For the text-containing cell, return its midpoint in [x, y] coordinate format. 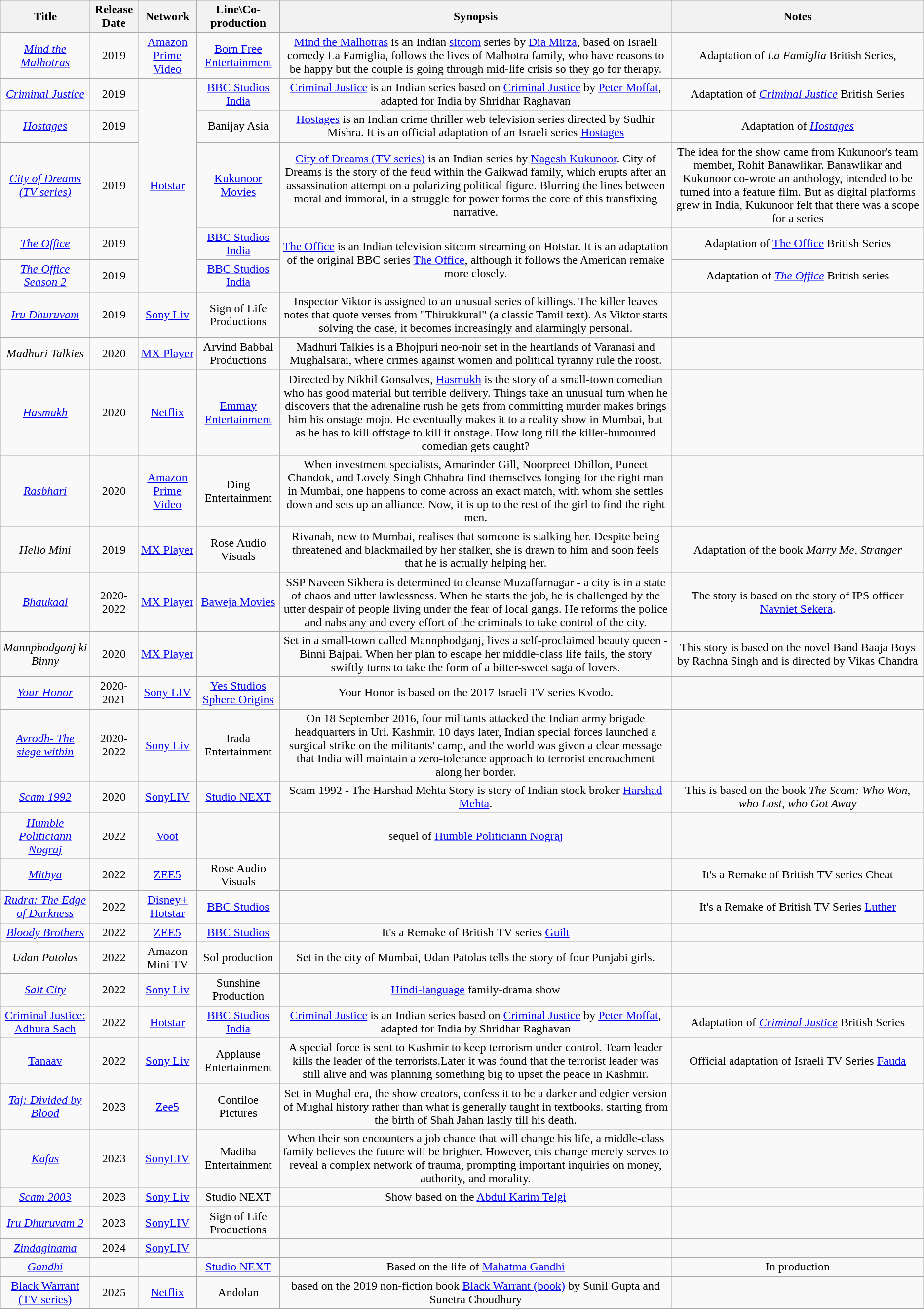
Contiloe Pictures [238, 1106]
Sunshine Production [238, 990]
City of Dreams (TV series) [45, 185]
The Office [45, 244]
Born Free Entertainment [238, 55]
Criminal Justice: Adhura Sach [45, 1022]
Mithya [45, 875]
Yes StudiosSphere Origins [238, 693]
Tanaav [45, 1061]
Zee5 [167, 1106]
Adaptation of The Office British Series [798, 244]
It's a Remake of British TV Series Luther [798, 907]
Mannphodganj ki Binny [45, 654]
Baweja Movies [238, 602]
Adaptation of La Famiglia British Series, [798, 55]
Scam 2003 [45, 1197]
Ding Entertainment [238, 491]
Bhaukaal [45, 602]
Official adaptation of Israeli TV Series Fauda [798, 1061]
Disney+ Hotstar [167, 907]
Iru Dhuruvam [45, 315]
Applause Entertainment [238, 1061]
Criminal Justice [45, 94]
Sony LIV [167, 693]
Mind the Malhotras [45, 55]
Network [167, 17]
This story is based on the novel Band Baaja Boys by Rachna Singh and is directed by Vikas Chandra [798, 654]
Madiba Entertainment [238, 1158]
Line\Co-production [238, 17]
Salt City [45, 990]
Amazon Mini TV [167, 958]
Hindi-language family-drama show [475, 990]
Your Honor is based on the 2017 Israeli TV series Kvodo. [475, 693]
Andolan [238, 1293]
The story is based on the story of IPS officer Navniet Sekera. [798, 602]
Scam 1992 [45, 797]
Gandhi [45, 1267]
Udan Patolas [45, 958]
Kukunoor Movies [238, 185]
Release Date [114, 17]
Hasmukh [45, 412]
Banijay Asia [238, 126]
Notes [798, 17]
It's a Remake of British TV series Guilt [475, 932]
Scam 1992 - The Harshad Mehta Story is story of Indian stock broker Harshad Mehta. [475, 797]
Black Warrant (TV series) [45, 1293]
Emmay Entertainment [238, 412]
It's a Remake of British TV series Cheat [798, 875]
Your Honor [45, 693]
Hello Mini [45, 550]
Madhuri Talkies [45, 354]
Adaptation of The Office British series [798, 276]
Avrodh- The siege within [45, 745]
Title [45, 17]
Hostages is an Indian crime thriller web television series directed by Sudhir Mishra. It is an official adaptation of an Israeli series Hostages [475, 126]
Rasbhari [45, 491]
based on the 2019 non-fiction book Black Warrant (book) by Sunil Gupta and Sunetra Choudhury [475, 1293]
Show based on the Abdul Karim Telgi [475, 1197]
2025 [114, 1293]
Kafas [45, 1158]
Taj: Divided by Blood [45, 1106]
Set in the city of Mumbai, Udan Patolas tells the story of four Punjabi girls. [475, 958]
Voot [167, 836]
Sol production [238, 958]
Irada Entertainment [238, 745]
Arvind Babbal Productions [238, 354]
Hostages [45, 126]
Humble Politiciann Nograj [45, 836]
Adaptation of the book Marry Me, Stranger [798, 550]
Synopsis [475, 17]
Rudra: The Edge of Darkness [45, 907]
sequel of Humble Politiciann Nograj [475, 836]
2024 [114, 1248]
The Office Season 2 [45, 276]
Adaptation of Hostages [798, 126]
Bloody Brothers [45, 932]
Iru Dhuruvam 2 [45, 1223]
2020-2021 [114, 693]
This is based on the book The Scam: Who Won, who Lost, who Got Away [798, 797]
Zindaginama [45, 1248]
In production [798, 1267]
Based on the life of Mahatma Gandhi [475, 1267]
